Pinpoint the cell where the given text exists, returning its (x, y) midpoint coordinate. 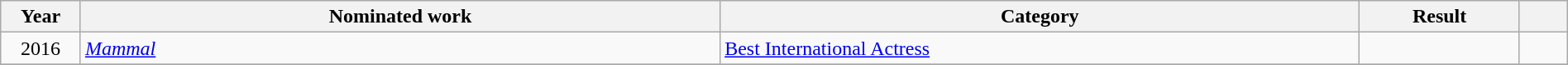
Year (41, 17)
Nominated work (400, 17)
Result (1439, 17)
Mammal (400, 48)
Category (1040, 17)
2016 (41, 48)
Best International Actress (1040, 48)
